Search for the cell housing the specified text and yield its (x, y) center coordinate. 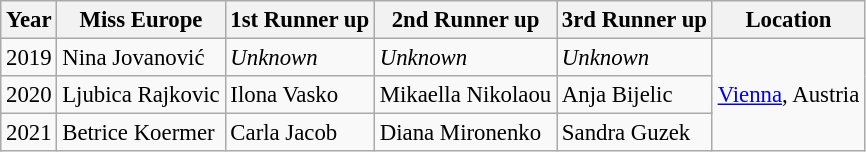
2019 (29, 58)
Vienna, Austria (788, 96)
2020 (29, 95)
Nina Jovanović (141, 58)
Miss Europe (141, 20)
Diana Mironenko (465, 133)
Carla Jacob (300, 133)
Mikaella Nikolaou (465, 95)
Betrice Koermer (141, 133)
Ljubica Rajkovic (141, 95)
2nd Runner up (465, 20)
Ilona Vasko (300, 95)
Anja Bijelic (635, 95)
Year (29, 20)
1st Runner up (300, 20)
2021 (29, 133)
Sandra Guzek (635, 133)
Location (788, 20)
3rd Runner up (635, 20)
